Identify which cell holds the provided text, then report its [X, Y] central coordinate. 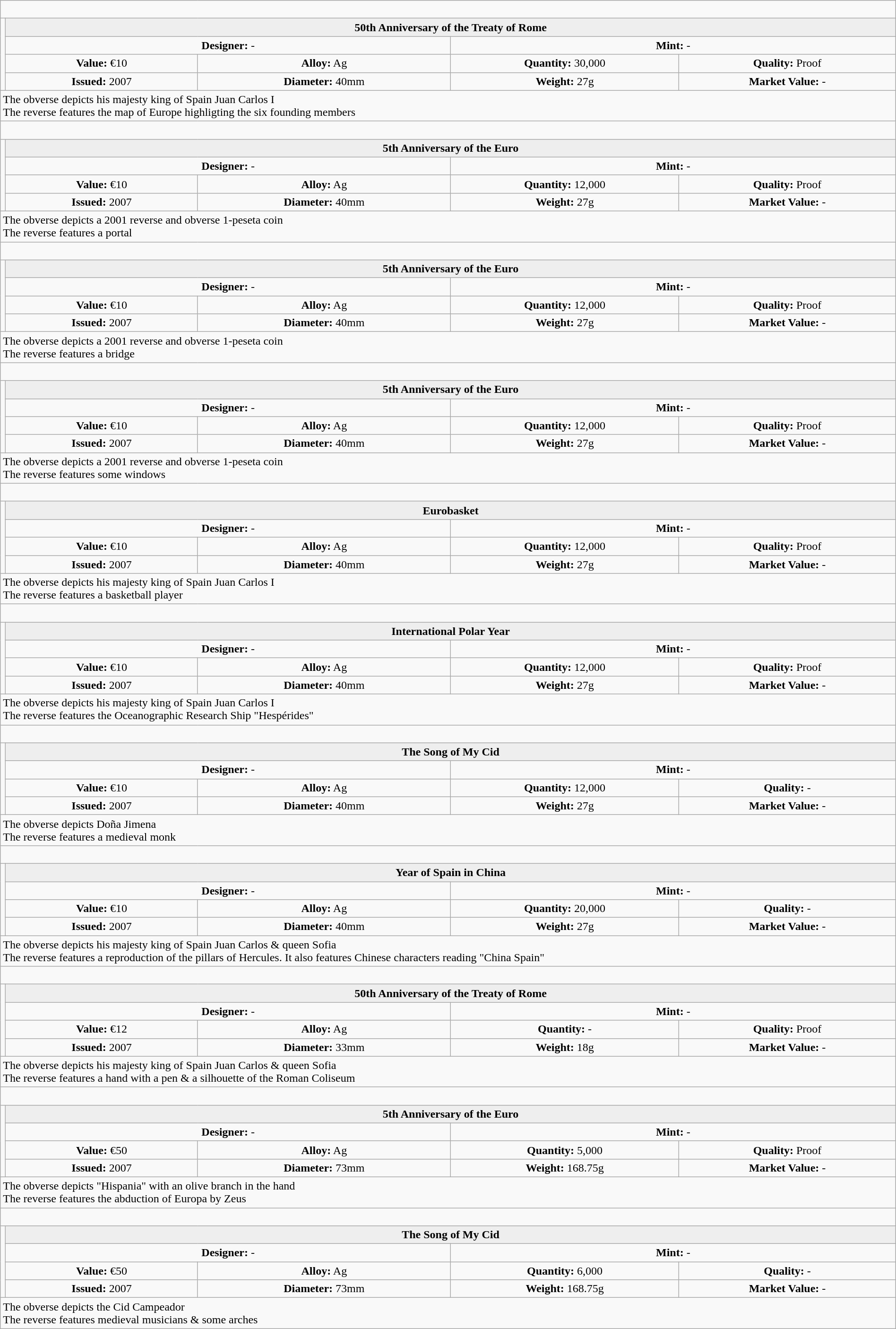
Value: €12 [102, 1029]
Quantity: - [564, 1029]
Quantity: 5,000 [564, 1150]
Eurobasket [451, 510]
The obverse depicts the Cid CampeadorThe reverse features medieval musicians & some arches [448, 1313]
The obverse depicts a 2001 reverse and obverse 1-peseta coinThe reverse features some windows [448, 468]
The obverse depicts his majesty king of Spain Juan Carlos IThe reverse features the map of Europe highligting the six founding members [448, 106]
The obverse depicts a 2001 reverse and obverse 1-peseta coinThe reverse features a portal [448, 226]
The obverse depicts his majesty king of Spain Juan Carlos & queen SofiaThe reverse features a hand with a pen & a silhouette of the Roman Coliseum [448, 1071]
Year of Spain in China [451, 872]
Quantity: 20,000 [564, 909]
The obverse depicts his majesty king of Spain Juan Carlos IThe reverse features a basketball player [448, 589]
Quantity: 30,000 [564, 63]
International Polar Year [451, 631]
The obverse depicts his majesty king of Spain Juan Carlos IThe reverse features the Oceanographic Research Ship "Hespérides" [448, 709]
The obverse depicts a 2001 reverse and obverse 1-peseta coinThe reverse features a bridge [448, 347]
Weight: 18g [564, 1047]
Diameter: 33mm [324, 1047]
Quantity: 6,000 [564, 1271]
The obverse depicts Doña JimenaThe reverse features a medieval monk [448, 830]
The obverse depicts "Hispania" with an olive branch in the handThe reverse features the abduction of Europa by Zeus [448, 1192]
